Identify which cell holds the provided text, then report its [X, Y] central coordinate. 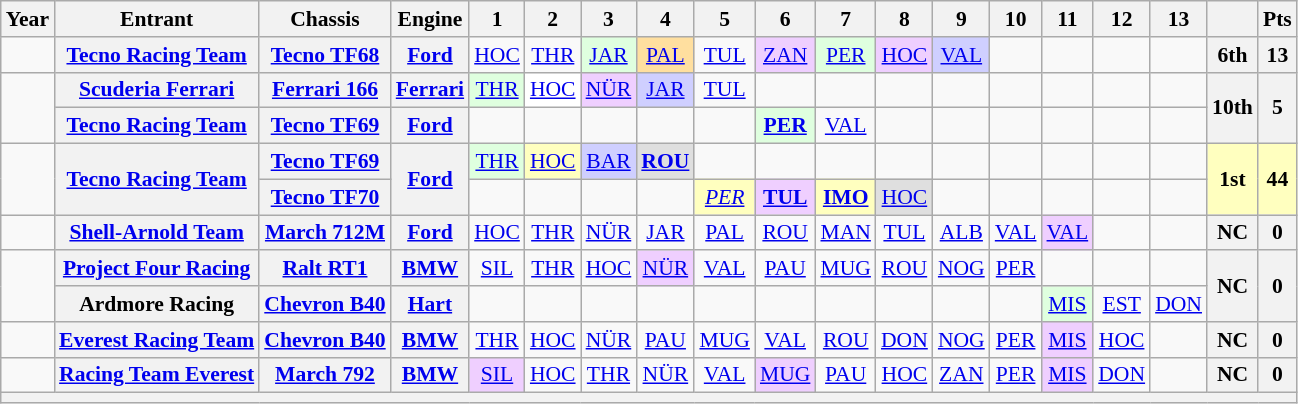
6 [786, 19]
Ferrari [430, 90]
9 [962, 19]
Entrant [156, 19]
12 [1122, 19]
EST [1122, 304]
Ardmore Racing [156, 304]
Everest Racing Team [156, 340]
4 [665, 19]
44 [1278, 180]
11 [1067, 19]
BAR [609, 162]
Racing Team Everest [156, 375]
3 [609, 19]
7 [846, 19]
1st [1232, 180]
2 [553, 19]
IMO [846, 197]
March 712M [324, 233]
Ferrari 166 [324, 90]
6th [1232, 55]
1 [497, 19]
8 [904, 19]
Shell-Arnold Team [156, 233]
Ralt RT1 [324, 269]
Tecno TF68 [324, 55]
10th [1232, 108]
10 [1016, 19]
Scuderia Ferrari [156, 90]
Engine [430, 19]
MAN [846, 233]
Project Four Racing [156, 269]
Year [28, 19]
Pts [1278, 19]
ALB [962, 233]
Chassis [324, 19]
March 792 [324, 375]
Hart [430, 304]
Tecno TF70 [324, 197]
